Search for the cell housing the specified text and yield its [X, Y] center coordinate. 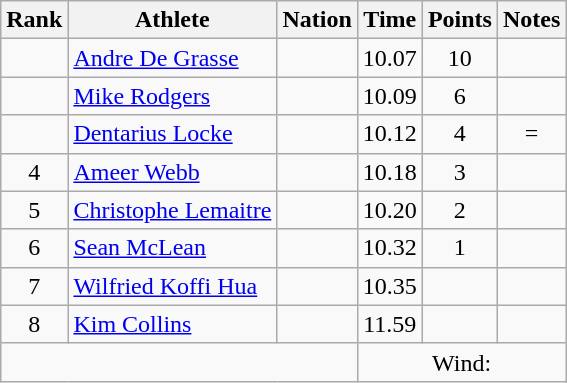
10.09 [390, 96]
Athlete [172, 20]
10.18 [390, 172]
10 [460, 58]
3 [460, 172]
7 [34, 286]
Notes [531, 20]
Kim Collins [172, 324]
Andre De Grasse [172, 58]
2 [460, 210]
Sean McLean [172, 248]
10.20 [390, 210]
Wind: [462, 362]
5 [34, 210]
Christophe Lemaitre [172, 210]
Dentarius Locke [172, 134]
Ameer Webb [172, 172]
10.35 [390, 286]
Nation [317, 20]
10.32 [390, 248]
1 [460, 248]
Mike Rodgers [172, 96]
= [531, 134]
11.59 [390, 324]
10.12 [390, 134]
Wilfried Koffi Hua [172, 286]
8 [34, 324]
Time [390, 20]
Points [460, 20]
10.07 [390, 58]
Rank [34, 20]
